Find where the given text appears and provide that cell's center as (x, y) coordinate. 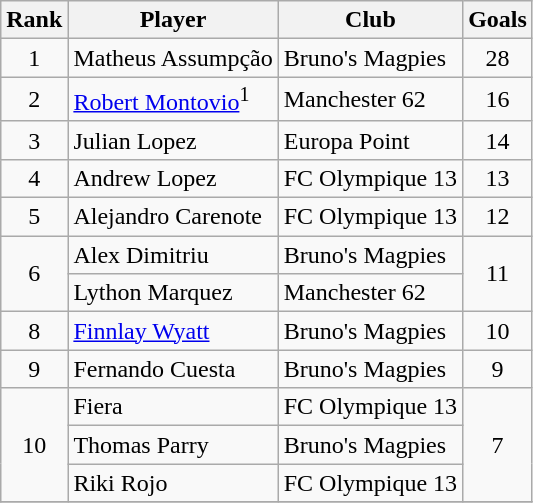
14 (498, 140)
Matheus Assumpção (173, 58)
Lython Marquez (173, 293)
8 (34, 331)
Riki Rojo (173, 483)
Goals (498, 20)
Rank (34, 20)
Fiera (173, 407)
Alejandro Carenote (173, 217)
12 (498, 217)
Robert Montovio1 (173, 100)
Thomas Parry (173, 445)
Player (173, 20)
1 (34, 58)
Andrew Lopez (173, 178)
13 (498, 178)
Julian Lopez (173, 140)
Club (370, 20)
Europa Point (370, 140)
4 (34, 178)
16 (498, 100)
Finnlay Wyatt (173, 331)
5 (34, 217)
6 (34, 274)
28 (498, 58)
11 (498, 274)
Alex Dimitriu (173, 255)
7 (498, 445)
2 (34, 100)
3 (34, 140)
Fernando Cuesta (173, 369)
